Find where the given text appears and provide that cell's center as (x, y) coordinate. 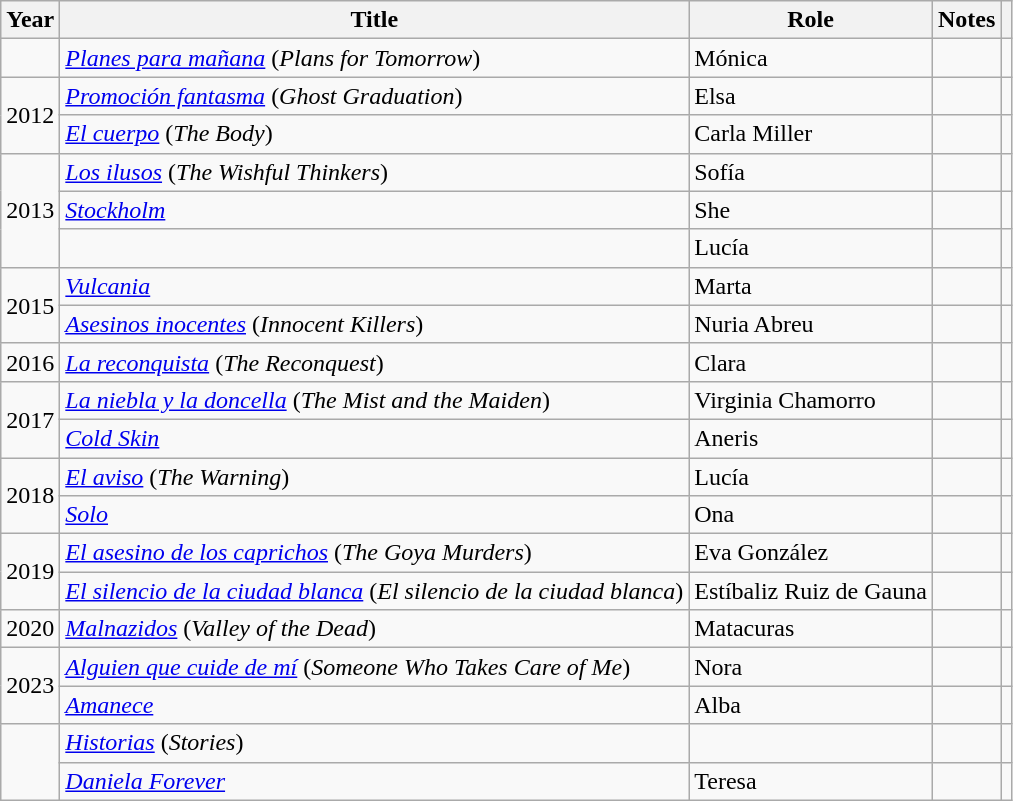
El cuerpo (The Body) (374, 134)
2015 (30, 305)
2017 (30, 419)
Alba (811, 705)
Historias (Stories) (374, 743)
Estíbaliz Ruiz de Gauna (811, 591)
Nora (811, 667)
El aviso (The Warning) (374, 477)
2023 (30, 686)
Daniela Forever (374, 781)
Eva González (811, 553)
Elsa (811, 96)
2016 (30, 362)
Asesinos inocentes (Innocent Killers) (374, 324)
La reconquista (The Reconquest) (374, 362)
La niebla y la doncella (The Mist and the Maiden) (374, 400)
Aneris (811, 438)
El asesino de los caprichos (The Goya Murders) (374, 553)
Notes (966, 20)
2012 (30, 115)
Virginia Chamorro (811, 400)
2019 (30, 572)
Clara (811, 362)
Planes para mañana (Plans for Tomorrow) (374, 58)
Matacuras (811, 629)
Carla Miller (811, 134)
Nuria Abreu (811, 324)
Vulcania (374, 286)
2013 (30, 210)
Mónica (811, 58)
2020 (30, 629)
Cold Skin (374, 438)
Role (811, 20)
Marta (811, 286)
Ona (811, 515)
Promoción fantasma (Ghost Graduation) (374, 96)
Los ilusos (The Wishful Thinkers) (374, 172)
Alguien que cuide de mí (Someone Who Takes Care of Me) (374, 667)
Sofía (811, 172)
Teresa (811, 781)
Year (30, 20)
Stockholm (374, 210)
She (811, 210)
Amanece (374, 705)
El silencio de la ciudad blanca (El silencio de la ciudad blanca) (374, 591)
Malnazidos (Valley of the Dead) (374, 629)
Title (374, 20)
2018 (30, 496)
Solo (374, 515)
